Capture the cell that displays the provided text and extract its (X, Y) central coordinate. 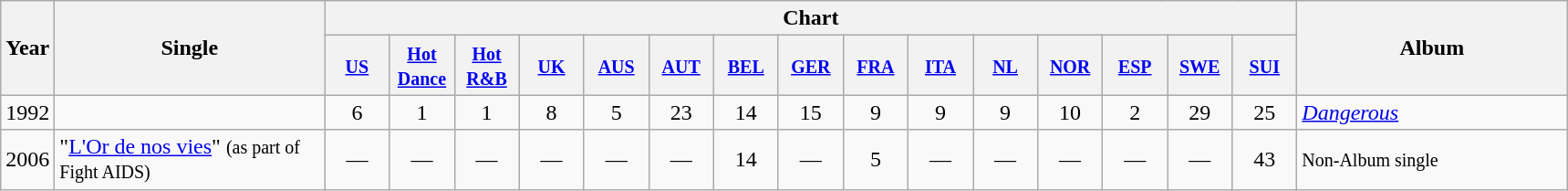
Year (27, 48)
23 (680, 112)
Hot Dance (421, 66)
Dangerous (1432, 112)
1992 (27, 112)
15 (810, 112)
25 (1264, 112)
2 (1135, 112)
8 (551, 112)
10 (1071, 112)
Non-Album single (1432, 159)
Chart (811, 18)
GER (810, 66)
SUI (1264, 66)
2006 (27, 159)
AUT (680, 66)
BEL (746, 66)
NOR (1071, 66)
SWE (1200, 66)
NL (1005, 66)
Album (1432, 48)
Single (190, 48)
US (358, 66)
ESP (1135, 66)
29 (1200, 112)
AUS (617, 66)
43 (1264, 159)
"L'Or de nos vies" (as part of Fight AIDS) (190, 159)
FRA (876, 66)
6 (358, 112)
UK (551, 66)
Hot R&B (487, 66)
ITA (940, 66)
